Detect which cell encompasses the target text, then output its (x, y) center coordinate. 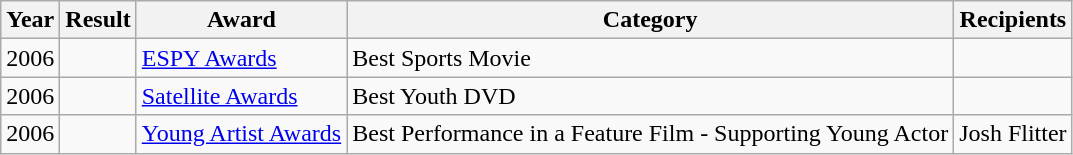
Josh Flitter (1013, 134)
Best Performance in a Feature Film - Supporting Young Actor (650, 134)
Young Artist Awards (241, 134)
Result (98, 20)
ESPY Awards (241, 58)
Satellite Awards (241, 96)
Best Youth DVD (650, 96)
Best Sports Movie (650, 58)
Year (30, 20)
Recipients (1013, 20)
Award (241, 20)
Category (650, 20)
